Return [X, Y] of the center of cell containing provided text 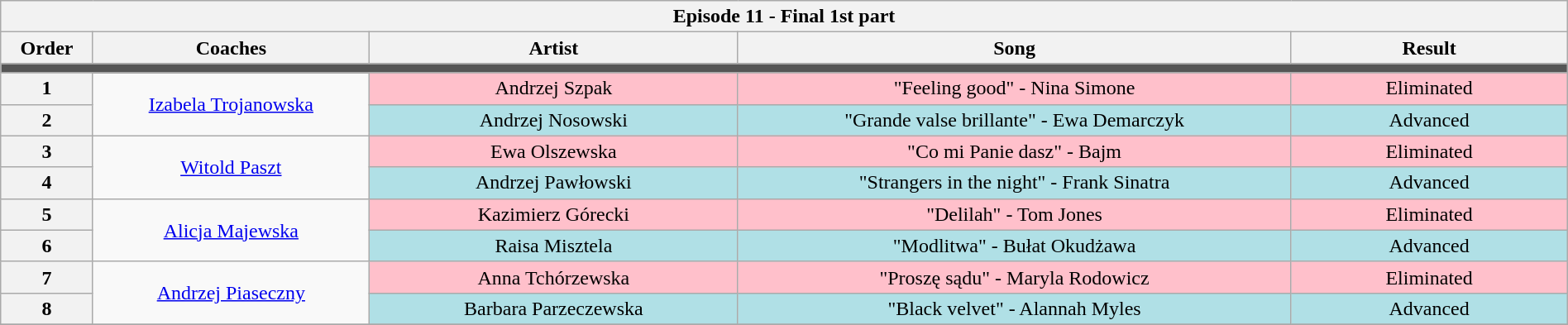
Andrzej Nosowski [553, 120]
Anna Tchórzewska [553, 277]
Kazimierz Górecki [553, 214]
Izabela Trojanowska [231, 104]
Episode 11 - Final 1st part [784, 17]
"Proszę sądu" - Maryla Rodowicz [1014, 277]
Song [1014, 48]
Barbara Parzeczewska [553, 308]
6 [46, 246]
"Delilah" - Tom Jones [1014, 214]
"Strangers in the night" - Frank Sinatra [1014, 183]
Raisa Misztela [553, 246]
Ewa Olszewska [553, 151]
"Feeling good" - Nina Simone [1014, 88]
Andrzej Pawłowski [553, 183]
5 [46, 214]
"Modlitwa" - Bułat Okudżawa [1014, 246]
2 [46, 120]
Witold Paszt [231, 167]
Artist [553, 48]
Order [46, 48]
1 [46, 88]
Andrzej Szpak [553, 88]
"Black velvet" - Alannah Myles [1014, 308]
4 [46, 183]
"Co mi Panie dasz" - Bajm [1014, 151]
Andrzej Piaseczny [231, 293]
8 [46, 308]
Alicja Majewska [231, 230]
3 [46, 151]
"Grande valse brillante" - Ewa Demarczyk [1014, 120]
Coaches [231, 48]
7 [46, 277]
Result [1429, 48]
